Pinpoint the cell where the given text exists, returning its [x, y] midpoint coordinate. 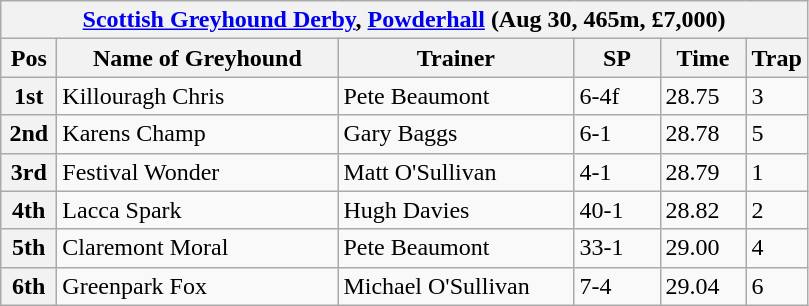
1st [29, 96]
28.82 [703, 210]
Trap [776, 58]
Greenpark Fox [198, 286]
3rd [29, 172]
40-1 [617, 210]
Michael O'Sullivan [456, 286]
28.79 [703, 172]
4 [776, 248]
6 [776, 286]
6th [29, 286]
Lacca Spark [198, 210]
Trainer [456, 58]
Karens Champ [198, 134]
Name of Greyhound [198, 58]
Scottish Greyhound Derby, Powderhall (Aug 30, 465m, £7,000) [404, 20]
29.04 [703, 286]
Hugh Davies [456, 210]
5 [776, 134]
SP [617, 58]
4-1 [617, 172]
1 [776, 172]
4th [29, 210]
28.78 [703, 134]
Claremont Moral [198, 248]
Gary Baggs [456, 134]
6-4f [617, 96]
2 [776, 210]
5th [29, 248]
28.75 [703, 96]
Killouragh Chris [198, 96]
Matt O'Sullivan [456, 172]
6-1 [617, 134]
Festival Wonder [198, 172]
7-4 [617, 286]
2nd [29, 134]
Pos [29, 58]
Time [703, 58]
29.00 [703, 248]
33-1 [617, 248]
3 [776, 96]
